Provide the [X, Y] coordinate of the cell's center where the given text is located.  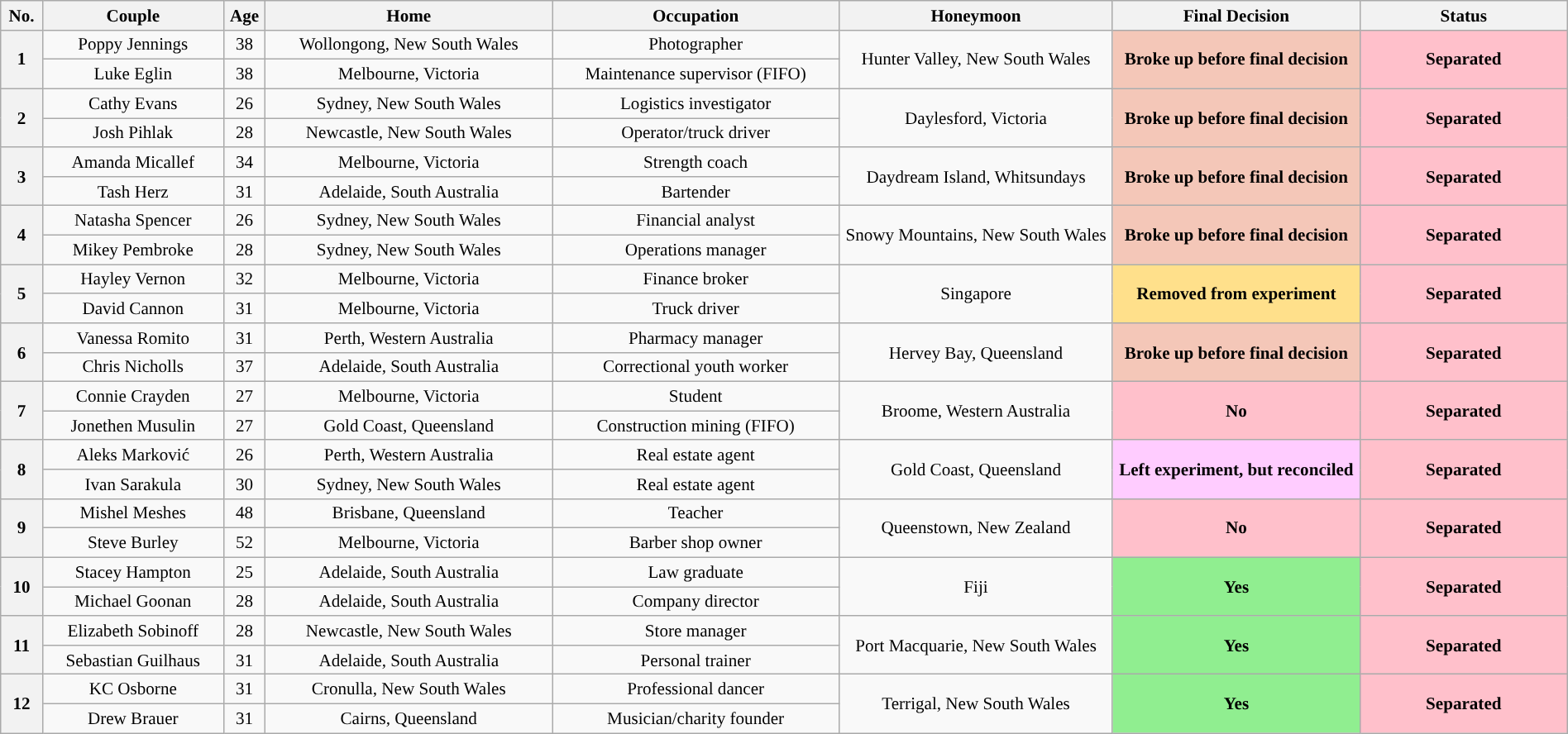
Company director [696, 602]
Cathy Evans [132, 102]
34 [245, 162]
Store manager [696, 630]
Ivan Sarakula [132, 484]
Maintenance supervisor (FIFO) [696, 74]
9 [22, 527]
Construction mining (FIFO) [696, 425]
Truck driver [696, 307]
Operator/truck driver [696, 132]
Brisbane, Queensland [409, 512]
Final Decision [1236, 15]
Left experiment, but reconciled [1236, 469]
Status [1464, 15]
12 [22, 704]
Port Macquarie, New South Wales [976, 645]
Finance broker [696, 279]
Terrigal, New South Wales [976, 704]
25 [245, 572]
30 [245, 484]
Chris Nicholls [132, 367]
Mishel Meshes [132, 512]
Photographer [696, 45]
Cronulla, New South Wales [409, 689]
Correctional youth worker [696, 367]
Natasha Spencer [132, 220]
Sebastian Guilhaus [132, 660]
Home [409, 15]
KC Osborne [132, 689]
10 [22, 587]
Bartender [696, 190]
Teacher [696, 512]
Aleks Marković [132, 455]
Logistics investigator [696, 102]
Tash Herz [132, 190]
David Cannon [132, 307]
48 [245, 512]
Hayley Vernon [132, 279]
37 [245, 367]
Stacey Hampton [132, 572]
Jonethen Musulin [132, 425]
Singapore [976, 294]
Couple [132, 15]
Strength coach [696, 162]
5 [22, 294]
Drew Brauer [132, 717]
Josh Pihlak [132, 132]
Financial analyst [696, 220]
Queenstown, New Zealand [976, 527]
32 [245, 279]
Connie Crayden [132, 397]
Daylesford, Victoria [976, 117]
Removed from experiment [1236, 294]
Hervey Bay, Queensland [976, 352]
Elizabeth Sobinoff [132, 630]
Daydream Island, Whitsundays [976, 177]
Poppy Jennings [132, 45]
Occupation [696, 15]
Age [245, 15]
6 [22, 352]
3 [22, 177]
Pharmacy manager [696, 337]
Musician/charity founder [696, 717]
Honeymoon [976, 15]
Barber shop owner [696, 542]
8 [22, 469]
Amanda Micallef [132, 162]
Vanessa Romito [132, 337]
Personal trainer [696, 660]
Mikey Pembroke [132, 250]
Cairns, Queensland [409, 717]
Hunter Valley, New South Wales [976, 60]
Operations manager [696, 250]
No. [22, 15]
7 [22, 412]
Snowy Mountains, New South Wales [976, 235]
Broome, Western Australia [976, 412]
52 [245, 542]
Luke Eglin [132, 74]
Law graduate [696, 572]
Wollongong, New South Wales [409, 45]
Professional dancer [696, 689]
Michael Goonan [132, 602]
1 [22, 60]
Steve Burley [132, 542]
11 [22, 645]
2 [22, 117]
Fiji [976, 587]
4 [22, 235]
Student [696, 397]
